Search for the cell housing the specified text and yield its [x, y] center coordinate. 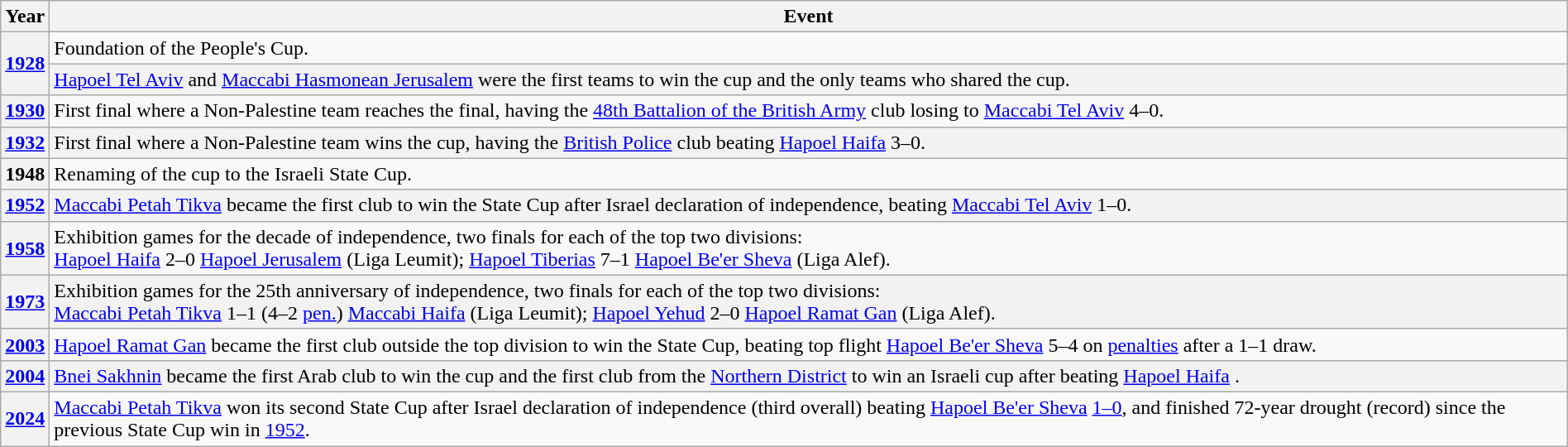
First final where a Non-Palestine team reaches the final, having the 48th Battalion of the British Army club losing to Maccabi Tel Aviv 4–0. [809, 111]
1928 [25, 64]
1932 [25, 142]
1958 [25, 248]
Hapoel Tel Aviv and Maccabi Hasmonean Jerusalem were the first teams to win the cup and the only teams who shared the cup. [809, 79]
Maccabi Petah Tikva became the first club to win the State Cup after Israel declaration of independence, beating Maccabi Tel Aviv 1–0. [809, 205]
Year [25, 17]
2024 [25, 419]
2004 [25, 376]
Renaming of the cup to the Israeli State Cup. [809, 174]
2003 [25, 344]
1948 [25, 174]
First final where a Non-Palestine team wins the cup, having the British Police club beating Hapoel Haifa 3–0. [809, 142]
Event [809, 17]
1973 [25, 301]
Foundation of the People's Cup. [809, 48]
1952 [25, 205]
1930 [25, 111]
